Determine the (X, Y) coordinate at the center of the cell enclosing the given text.  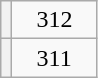
311 (55, 58)
312 (55, 20)
